Find where the given text appears and provide that cell's center as [X, Y] coordinate. 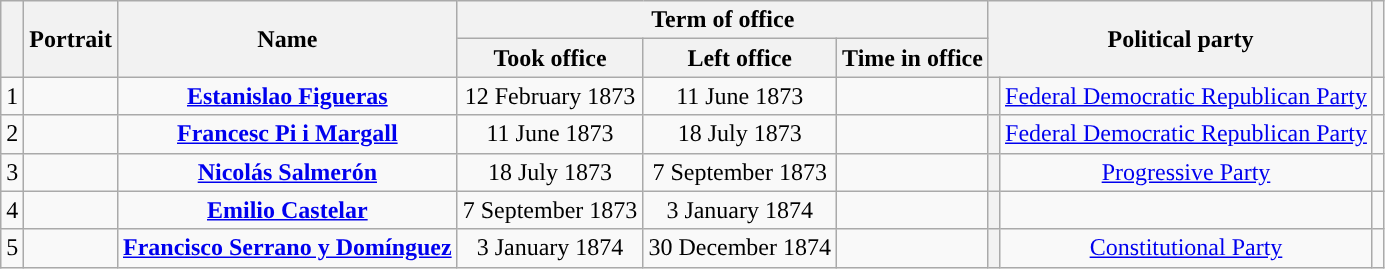
30 December 1874 [740, 248]
Left office [740, 58]
1 [12, 96]
5 [12, 248]
12 February 1873 [550, 96]
Emilio Castelar [287, 210]
3 [12, 172]
Constitutional Party [1186, 248]
Nicolás Salmerón [287, 172]
Political party [1180, 39]
Name [287, 39]
Time in office [913, 58]
Francesc Pi i Margall [287, 134]
2 [12, 134]
Estanislao Figueras [287, 96]
Term of office [722, 20]
Progressive Party [1186, 172]
Francisco Serrano y Domínguez [287, 248]
Portrait [71, 39]
Took office [550, 58]
4 [12, 210]
